Capture the cell that displays the provided text and extract its [X, Y] central coordinate. 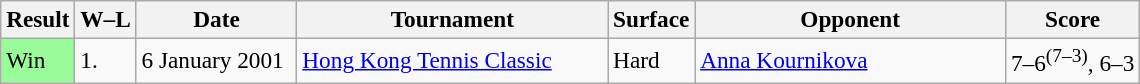
6 January 2001 [216, 60]
1. [106, 60]
W–L [106, 19]
Win [38, 60]
Anna Kournikova [850, 60]
Hong Kong Tennis Classic [452, 60]
Hard [652, 60]
Surface [652, 19]
Opponent [850, 19]
Date [216, 19]
Tournament [452, 19]
Score [1073, 19]
7–6(7–3), 6–3 [1073, 60]
Result [38, 19]
